Search for the cell housing the specified text and yield its (x, y) center coordinate. 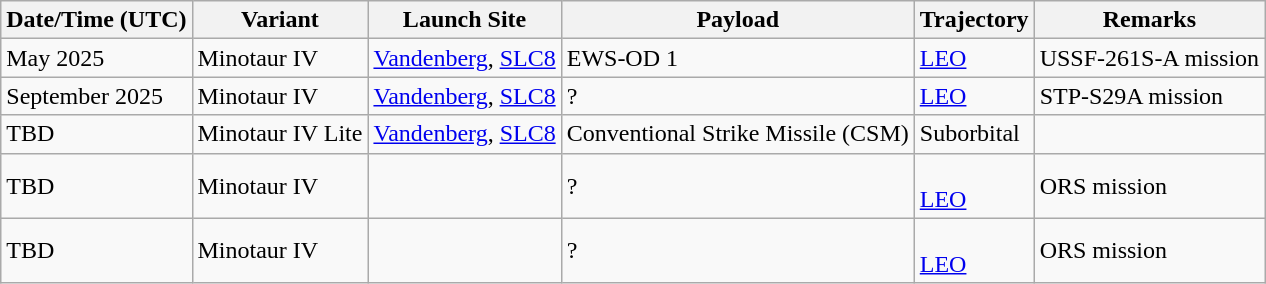
Suborbital (974, 134)
Trajectory (974, 20)
Payload (738, 20)
EWS-OD 1 (738, 58)
May 2025 (96, 58)
USSF-261S-A mission (1149, 58)
Variant (280, 20)
Conventional Strike Missile (CSM) (738, 134)
STP-S29A mission (1149, 96)
Remarks (1149, 20)
Minotaur IV Lite (280, 134)
Launch Site (464, 20)
September 2025 (96, 96)
Date/Time (UTC) (96, 20)
